Find where the given text appears and provide that cell's center as (x, y) coordinate. 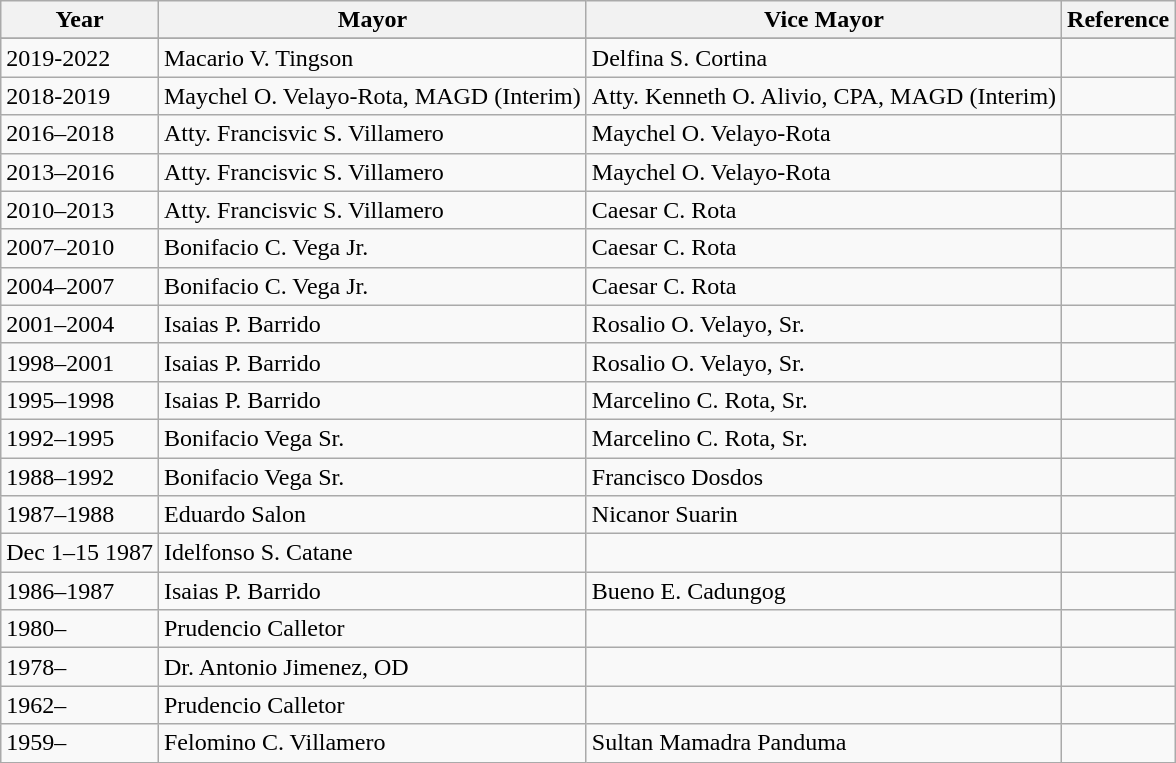
1998–2001 (80, 362)
2010–2013 (80, 210)
Sultan Mamadra Panduma (824, 743)
Maychel O. Velayo-Rota, MAGD (Interim) (372, 96)
1987–1988 (80, 515)
Felomino C. Villamero (372, 743)
2004–2007 (80, 286)
1986–1987 (80, 591)
Delfina S. Cortina (824, 58)
1962– (80, 705)
2013–2016 (80, 172)
Vice Mayor (824, 20)
Nicanor Suarin (824, 515)
2016–2018 (80, 134)
Eduardo Salon (372, 515)
Idelfonso S. Catane (372, 553)
Reference (1118, 20)
Mayor (372, 20)
Macario V. Tingson (372, 58)
2019-2022 (80, 58)
Year (80, 20)
1988–1992 (80, 477)
1959– (80, 743)
1992–1995 (80, 438)
2001–2004 (80, 324)
Dec 1–15 1987 (80, 553)
1978– (80, 667)
1980– (80, 629)
2007–2010 (80, 248)
Dr. Antonio Jimenez, OD (372, 667)
1995–1998 (80, 400)
2018-2019 (80, 96)
Atty. Kenneth O. Alivio, CPA, MAGD (Interim) (824, 96)
Francisco Dosdos (824, 477)
Bueno E. Cadungog (824, 591)
